Extract the (X, Y) coordinate from the center of the cell holding the provided text.  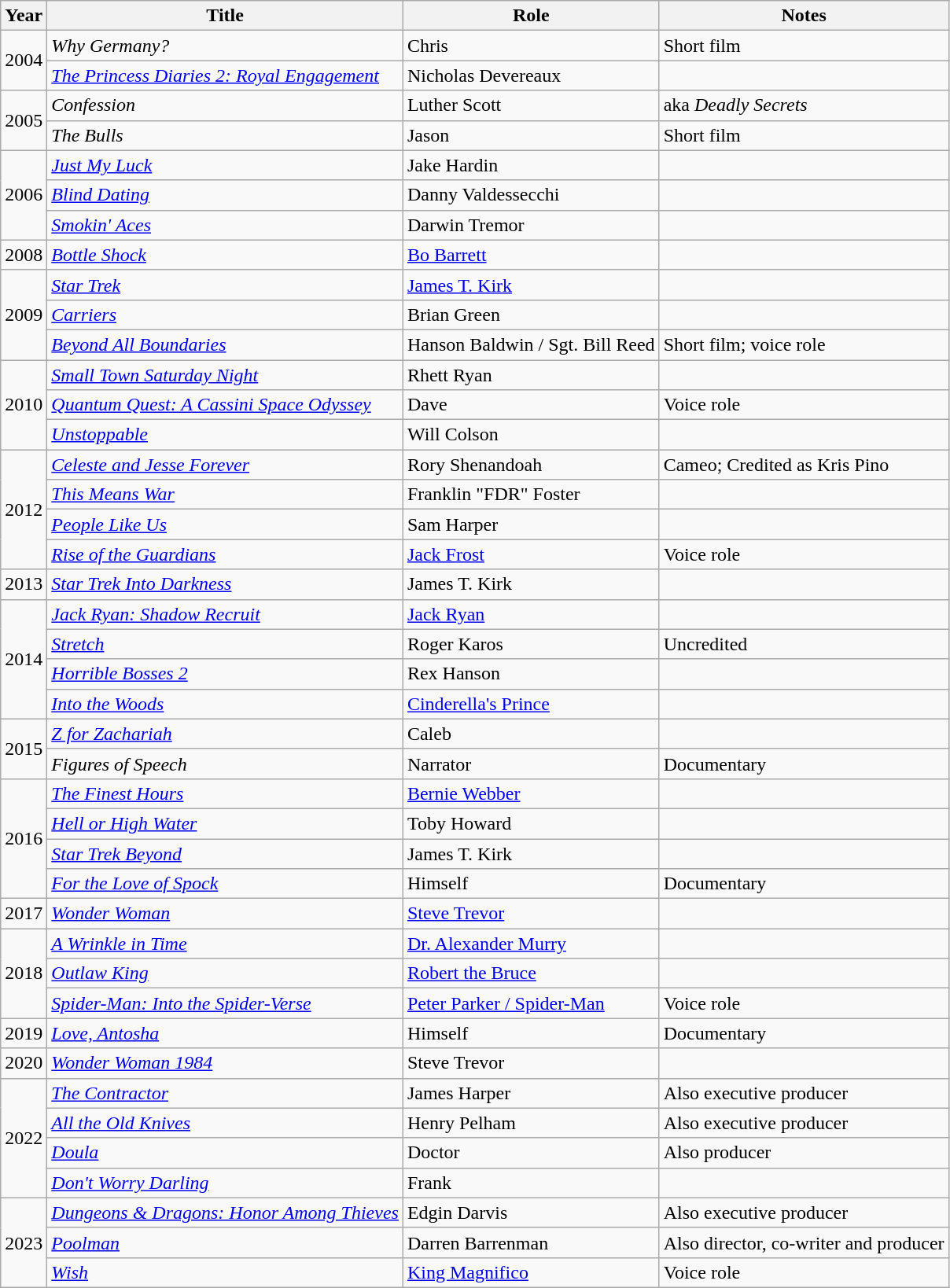
2019 (24, 1033)
James Harper (531, 1093)
The Contractor (225, 1093)
2004 (24, 61)
Toby Howard (531, 823)
Jake Hardin (531, 165)
Luther Scott (531, 105)
Franklin "FDR" Foster (531, 495)
Title (225, 16)
Cinderella's Prince (531, 704)
Wish (225, 1272)
Why Germany? (225, 46)
Doctor (531, 1153)
Beyond All Boundaries (225, 344)
Chris (531, 46)
Outlaw King (225, 973)
Rhett Ryan (531, 375)
Horrible Bosses 2 (225, 674)
Smokin' Aces (225, 225)
Poolman (225, 1242)
Notes (804, 16)
Year (24, 16)
Doula (225, 1153)
Jack Frost (531, 554)
2013 (24, 584)
Quantum Quest: A Cassini Space Odyssey (225, 405)
Just My Luck (225, 165)
Bo Barrett (531, 255)
Brian Green (531, 315)
Rise of the Guardians (225, 554)
Edgin Darvis (531, 1213)
Jack Ryan (531, 614)
This Means War (225, 495)
Z for Zachariah (225, 734)
Unstoppable (225, 435)
Role (531, 16)
Peter Parker / Spider-Man (531, 1003)
The Bulls (225, 135)
All the Old Knives (225, 1123)
Celeste and Jesse Forever (225, 465)
Blind Dating (225, 195)
2009 (24, 315)
2008 (24, 255)
2012 (24, 510)
The Princess Diaries 2: Royal Engagement (225, 75)
2020 (24, 1063)
2018 (24, 973)
Spider-Man: Into the Spider-Verse (225, 1003)
Also producer (804, 1153)
Dr. Alexander Murry (531, 944)
Uncredited (804, 644)
Frank (531, 1183)
Hell or High Water (225, 823)
2016 (24, 838)
Don't Worry Darling (225, 1183)
Wonder Woman (225, 914)
Figures of Speech (225, 764)
2014 (24, 659)
Star Trek Beyond (225, 853)
For the Love of Spock (225, 884)
Rory Shenandoah (531, 465)
Jack Ryan: Shadow Recruit (225, 614)
2017 (24, 914)
A Wrinkle in Time (225, 944)
Roger Karos (531, 644)
Robert the Bruce (531, 973)
Also director, co-writer and producer (804, 1242)
Star Trek (225, 285)
Danny Valdessecchi (531, 195)
Stretch (225, 644)
Cameo; Credited as Kris Pino (804, 465)
Small Town Saturday Night (225, 375)
Hanson Baldwin / Sgt. Bill Reed (531, 344)
Nicholas Devereaux (531, 75)
Short film; voice role (804, 344)
2023 (24, 1242)
2005 (24, 120)
2015 (24, 749)
Wonder Woman 1984 (225, 1063)
Star Trek Into Darkness (225, 584)
Sam Harper (531, 524)
People Like Us (225, 524)
Henry Pelham (531, 1123)
Into the Woods (225, 704)
Jason (531, 135)
2022 (24, 1138)
aka Deadly Secrets (804, 105)
Bottle Shock (225, 255)
Dungeons & Dragons: Honor Among Thieves (225, 1213)
Darren Barrenman (531, 1242)
The Finest Hours (225, 793)
Narrator (531, 764)
Will Colson (531, 435)
Bernie Webber (531, 793)
Rex Hanson (531, 674)
Darwin Tremor (531, 225)
Carriers (225, 315)
Love, Antosha (225, 1033)
Confession (225, 105)
Dave (531, 405)
2010 (24, 405)
2006 (24, 195)
Caleb (531, 734)
King Magnifico (531, 1272)
